Capture the cell that displays the provided text and extract its (X, Y) central coordinate. 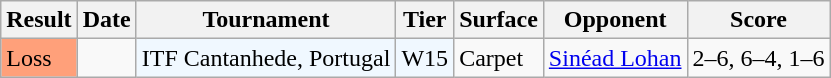
Date (106, 20)
Opponent (615, 20)
Carpet (499, 58)
2–6, 6–4, 1–6 (758, 58)
Tier (425, 20)
W15 (425, 58)
ITF Cantanhede, Portugal (266, 58)
Result (39, 20)
Surface (499, 20)
Score (758, 20)
Tournament (266, 20)
Sinéad Lohan (615, 58)
Loss (39, 58)
